Pinpoint the cell where the given text exists, returning its (x, y) midpoint coordinate. 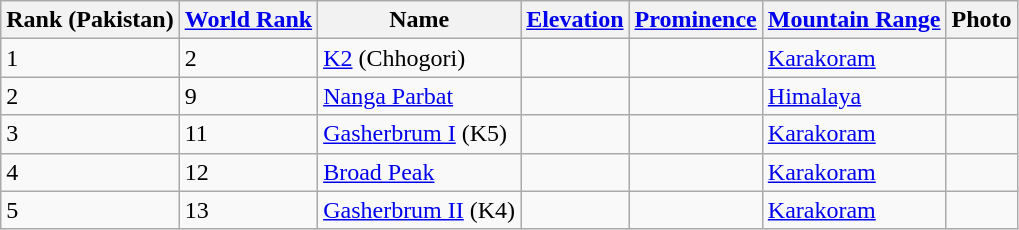
Prominence (696, 20)
1 (90, 58)
Elevation (575, 20)
K2 (Chhogori) (420, 58)
Nanga Parbat (420, 96)
Gasherbrum II (K4) (420, 210)
World Rank (248, 20)
3 (90, 134)
Mountain Range (854, 20)
Gasherbrum I (K5) (420, 134)
9 (248, 96)
13 (248, 210)
Rank (Pakistan) (90, 20)
Photo (982, 20)
5 (90, 210)
Broad Peak (420, 172)
Name (420, 20)
4 (90, 172)
12 (248, 172)
11 (248, 134)
Himalaya (854, 96)
